Detect which cell encompasses the target text, then output its (X, Y) center coordinate. 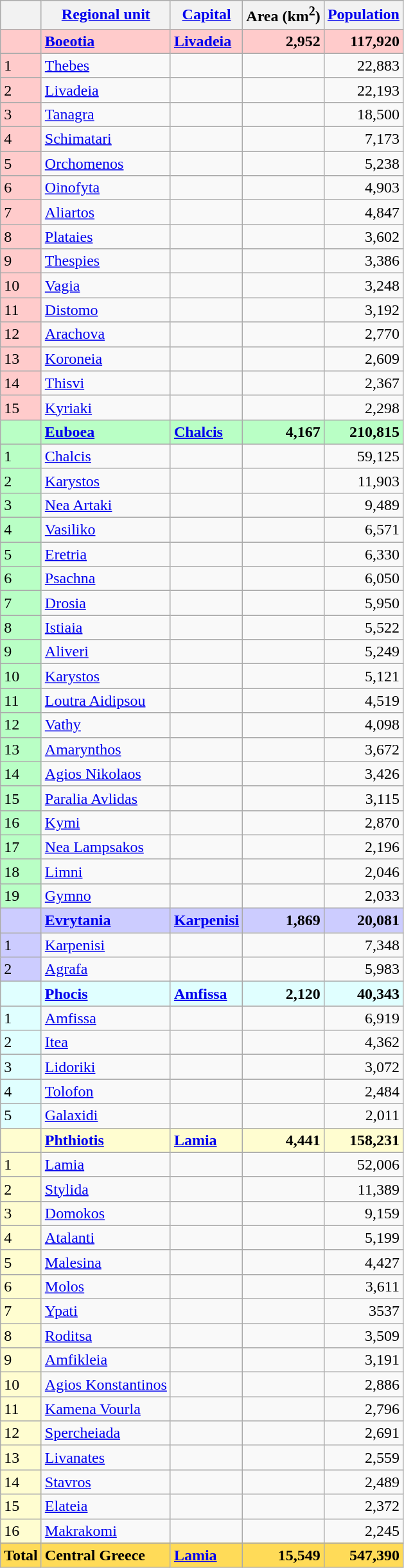
210,815 (364, 432)
Distomo (105, 310)
Elateia (105, 1506)
Roditsa (105, 1336)
2,796 (364, 1409)
3,672 (364, 749)
Eretria (105, 554)
Gymno (105, 896)
4,847 (364, 212)
Central Greece (105, 1555)
117,920 (364, 41)
17 (21, 847)
Agios Nikolaos (105, 774)
Euboea (105, 432)
3537 (364, 1311)
Lidoriki (105, 1067)
5,199 (364, 1238)
18,500 (364, 114)
22,883 (364, 65)
Tolofon (105, 1091)
4,098 (364, 725)
Vagia (105, 285)
4,427 (364, 1262)
2,691 (364, 1433)
11,903 (364, 481)
Thespies (105, 261)
2,367 (364, 383)
Agrafa (105, 969)
6,571 (364, 530)
Plataies (105, 237)
Kymi (105, 822)
2,870 (364, 822)
2,886 (364, 1385)
Aliartos (105, 212)
11,389 (364, 1189)
15,549 (284, 1555)
5,249 (364, 652)
4,441 (284, 1140)
7,173 (364, 139)
52,006 (364, 1164)
3,072 (364, 1067)
Itea (105, 1043)
3,192 (364, 310)
2,033 (364, 896)
Istiaia (105, 627)
Vathy (105, 725)
3,115 (364, 798)
6,050 (364, 579)
5,121 (364, 676)
5,950 (364, 603)
Area (km2) (284, 15)
158,231 (364, 1140)
3,602 (364, 237)
3,509 (364, 1336)
2,046 (364, 871)
2,952 (284, 41)
547,390 (364, 1555)
59,125 (364, 456)
Orchomenos (105, 164)
5,238 (364, 164)
3,248 (364, 285)
Molos (105, 1286)
Thebes (105, 65)
Stylida (105, 1189)
22,193 (364, 90)
Population (364, 15)
Livanates (105, 1458)
19 (21, 896)
Boeotia (105, 41)
Spercheiada (105, 1433)
9,159 (364, 1213)
Kamena Vourla (105, 1409)
Ypati (105, 1311)
Atalanti (105, 1238)
Thisvi (105, 383)
Loutra Aidipsou (105, 701)
3,426 (364, 774)
Capital (206, 15)
40,343 (364, 994)
7,348 (364, 945)
Schimatari (105, 139)
2,770 (364, 334)
2,372 (364, 1506)
2,298 (364, 407)
3,386 (364, 261)
Kyriaki (105, 407)
2,245 (364, 1531)
2,609 (364, 359)
Aliveri (105, 652)
Psachna (105, 579)
Evrytania (105, 921)
Malesina (105, 1262)
Agios Konstantinos (105, 1385)
Oinofyta (105, 188)
Paralia Avlidas (105, 798)
Amfikleia (105, 1360)
Stavros (105, 1482)
4,903 (364, 188)
2,196 (364, 847)
4,167 (284, 432)
5,522 (364, 627)
2,559 (364, 1458)
Phocis (105, 994)
1,869 (284, 921)
2,120 (284, 994)
Total (21, 1555)
18 (21, 871)
Vasiliko (105, 530)
3,611 (364, 1286)
3,191 (364, 1360)
20,081 (364, 921)
4,362 (364, 1043)
5,983 (364, 969)
Galaxidi (105, 1116)
Limni (105, 871)
Phthiotis (105, 1140)
6,330 (364, 554)
2,484 (364, 1091)
Koroneia (105, 359)
6,919 (364, 1018)
Drosia (105, 603)
4,519 (364, 701)
2,489 (364, 1482)
Amarynthos (105, 749)
Nea Artaki (105, 505)
Domokos (105, 1213)
Arachova (105, 334)
2,011 (364, 1116)
Nea Lampsakos (105, 847)
9,489 (364, 505)
Makrakomi (105, 1531)
Regional unit (105, 15)
Tanagra (105, 114)
